Detect which cell encompasses the target text, then output its [X, Y] center coordinate. 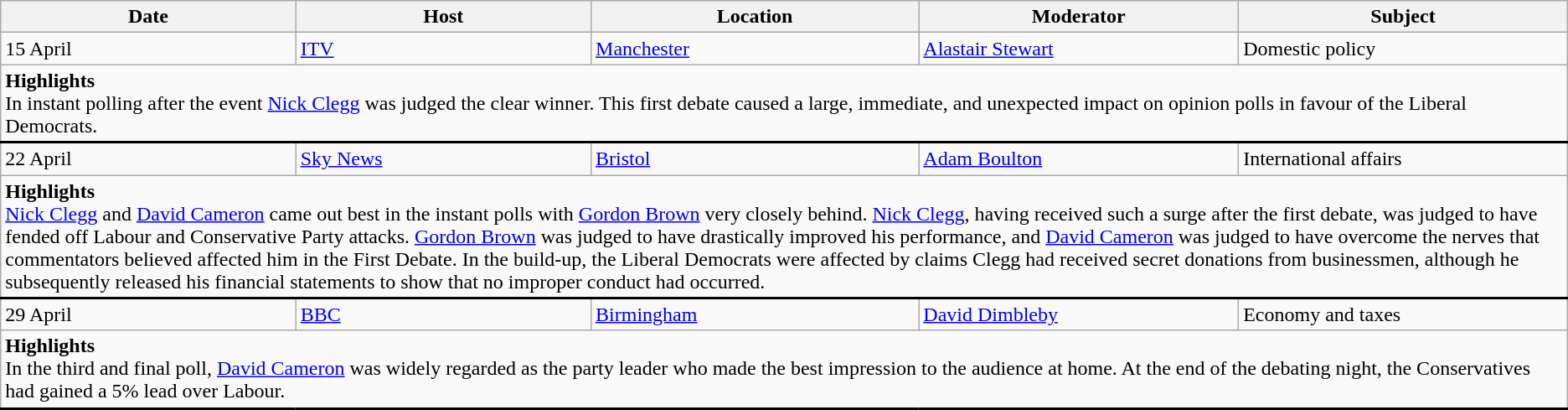
Host [443, 17]
Economy and taxes [1404, 314]
Birmingham [756, 314]
Subject [1404, 17]
15 April [148, 49]
Bristol [756, 159]
Manchester [756, 49]
Moderator [1079, 17]
Alastair Stewart [1079, 49]
29 April [148, 314]
ITV [443, 49]
BBC [443, 314]
Date [148, 17]
David Dimbleby [1079, 314]
22 April [148, 159]
Adam Boulton [1079, 159]
Sky News [443, 159]
Domestic policy [1404, 49]
Location [756, 17]
International affairs [1404, 159]
